Capture the cell that displays the provided text and extract its (x, y) central coordinate. 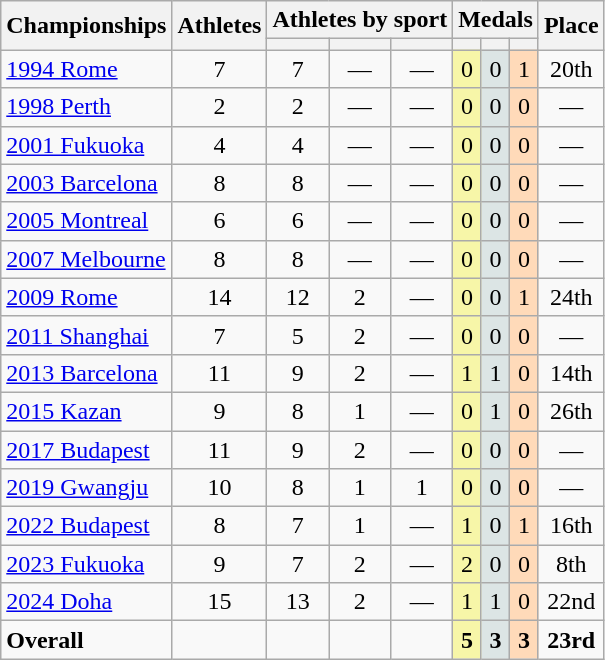
13 (298, 602)
1994 Rome (86, 69)
2017 Budapest (86, 449)
15 (220, 602)
12 (298, 297)
2005 Montreal (86, 221)
22nd (571, 602)
2007 Melbourne (86, 259)
Athletes (220, 26)
26th (571, 411)
2015 Kazan (86, 411)
8th (571, 564)
2023 Fukuoka (86, 564)
2001 Fukuoka (86, 145)
2022 Budapest (86, 526)
2011 Shanghai (86, 335)
10 (220, 488)
20th (571, 69)
2009 Rome (86, 297)
Overall (86, 640)
16th (571, 526)
Championships (86, 26)
2019 Gwangju (86, 488)
24th (571, 297)
1998 Perth (86, 107)
2013 Barcelona (86, 373)
2003 Barcelona (86, 183)
23rd (571, 640)
14th (571, 373)
Medals (496, 20)
Athletes by sport (360, 20)
2024 Doha (86, 602)
Place (571, 26)
14 (220, 297)
